Capture the cell that displays the provided text and extract its (x, y) central coordinate. 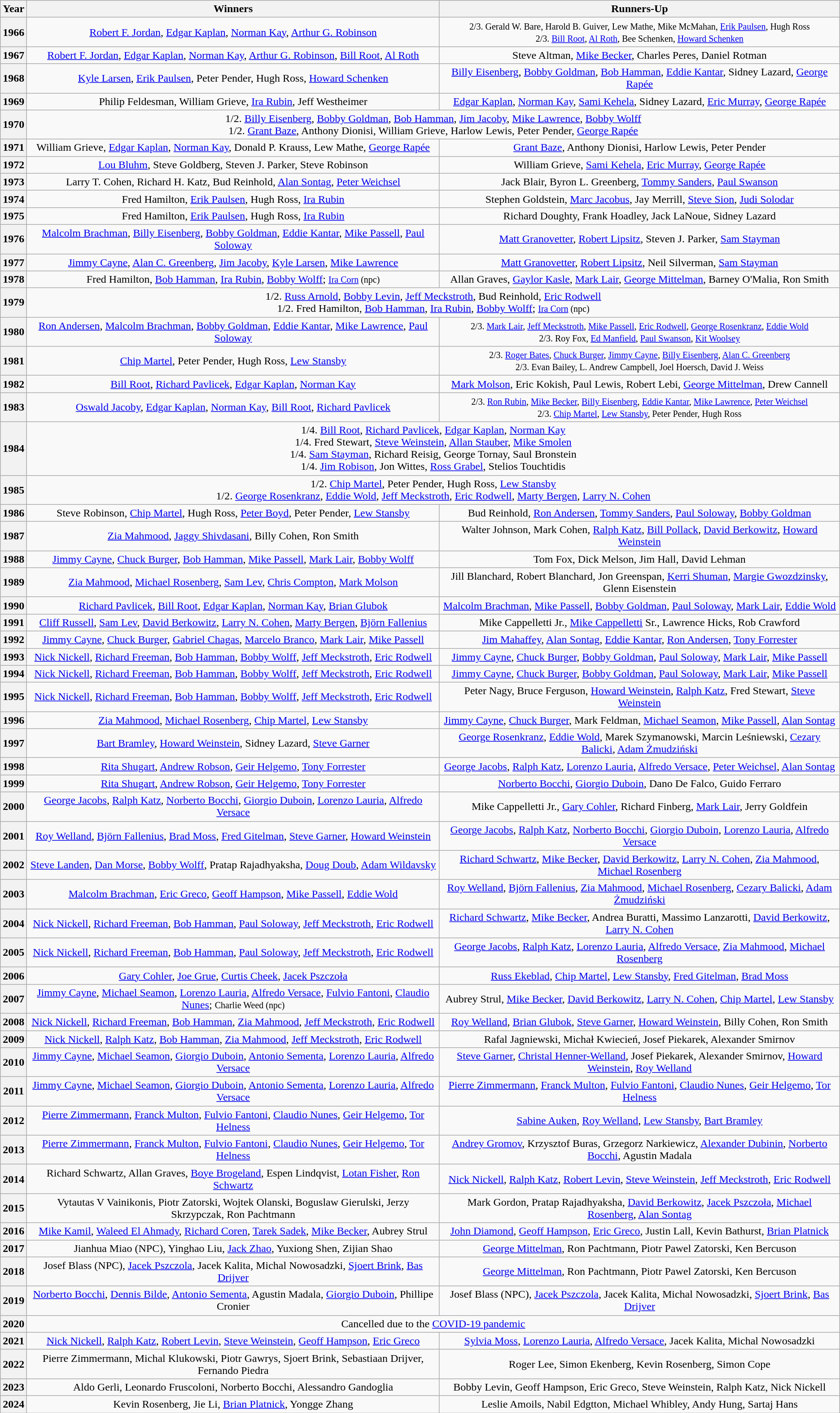
2013 (13, 1150)
1966 (13, 32)
2008 (13, 1022)
Jimmy Cayne, Chuck Burger, Bob Hamman, Mike Passell, Mark Lair, Bobby Wolff (233, 559)
1993 (13, 656)
Runners-Up (639, 9)
1986 (13, 513)
Steve Robinson, Chip Martel, Hugh Ross, Peter Boyd, Peter Pender, Lew Stansby (233, 513)
Steve Landen, Dan Morse, Bobby Wolff, Pratap Rajadhyaksha, Doug Doub, Adam Wildavsky (233, 865)
Robert F. Jordan, Edgar Kaplan, Norman Kay, Arthur G. Robinson (233, 32)
Mike Cappelletti Jr., Gary Cohler, Richard Finberg, Mark Lair, Jerry Goldfein (639, 807)
Year (13, 9)
2018 (13, 1272)
Russ Ekeblad, Chip Martel, Lew Stansby, Fred Gitelman, Brad Moss (639, 976)
Walter Johnson, Mark Cohen, Ralph Katz, Bill Pollack, David Berkowitz, Howard Weinstein (639, 536)
Bart Bramley, Howard Weinstein, Sidney Lazard, Steve Garner (233, 743)
1989 (13, 582)
2009 (13, 1039)
Richard Schwartz, Mike Becker, David Berkowitz, Larry N. Cohen, Zia Mahmood, Michael Rosenberg (639, 865)
1976 (13, 239)
2001 (13, 836)
Nick Nickell, Ralph Katz, Robert Levin, Steve Weinstein, Jeff Meckstroth, Eric Rodwell (639, 1179)
1977 (13, 262)
William Grieve, Sami Kehela, Eric Murray, George Rapée (639, 165)
2004 (13, 923)
Fred Hamilton, Bob Hamman, Ira Rubin, Bobby Wolff; Ira Corn (npc) (233, 280)
1987 (13, 536)
Cliff Russell, Sam Lev, David Berkowitz, Larry N. Cohen, Marty Bergen, Björn Fallenius (233, 622)
1967 (13, 55)
1/2. Russ Arnold, Bobby Levin, Jeff Meckstroth, Bud Reinhold, Eric Rodwell1/2. Fred Hamilton, Bob Hamman, Ira Rubin, Bobby Wolff; Ira Corn (npc) (433, 302)
2006 (13, 976)
Larry T. Cohen, Richard H. Katz, Bud Reinhold, Alan Sontag, Peter Weichsel (233, 182)
Zia Mahmood, Michael Rosenberg, Chip Martel, Lew Stansby (233, 720)
Tom Fox, Dick Melson, Jim Hall, David Lehman (639, 559)
1/2. Chip Martel, Peter Pender, Hugh Ross, Lew Stansby1/2. George Rosenkranz, Eddie Wold, Jeff Meckstroth, Eric Rodwell, Marty Bergen, Larry N. Cohen (433, 490)
1990 (13, 605)
Richard Schwartz, Allan Graves, Boye Brogeland, Espen Lindqvist, Lotan Fisher, Ron Schwartz (233, 1179)
William Grieve, Edgar Kaplan, Norman Kay, Donald P. Krauss, Lew Mathe, George Rapée (233, 148)
Vytautas V Vainikonis, Piotr Zatorski, Wojtek Olanski, Boguslaw Gierulski, Jerzy Skrzypczak, Ron Pachtmann (233, 1208)
Winners (233, 9)
2022 (13, 1364)
Philip Feldesman, William Grieve, Ira Rubin, Jeff Westheimer (233, 101)
1994 (13, 674)
Jianhua Miao (NPC), Yinghao Liu, Jack Zhao, Yuxiong Shen, Zijian Shao (233, 1248)
1984 (13, 449)
Nick Nickell, Ralph Katz, Robert Levin, Steve Weinstein, Geoff Hampson, Eric Greco (233, 1341)
Chip Martel, Peter Pender, Hugh Ross, Lew Stansby (233, 361)
Zia Mahmood, Michael Rosenberg, Sam Lev, Chris Compton, Mark Molson (233, 582)
Jack Blair, Byron L. Greenberg, Tommy Sanders, Paul Swanson (639, 182)
Malcolm Brachman, Billy Eisenberg, Bobby Goldman, Eddie Kantar, Mike Passell, Paul Soloway (233, 239)
Matt Granovetter, Robert Lipsitz, Neil Silverman, Sam Stayman (639, 262)
2024 (13, 1404)
Bill Root, Richard Pavlicek, Edgar Kaplan, Norman Kay (233, 384)
Norberto Bocchi, Giorgio Duboin, Dano De Falco, Guido Ferraro (639, 783)
Roy Welland, Brian Glubok, Steve Garner, Howard Weinstein, Billy Cohen, Ron Smith (639, 1022)
Rafal Jagniewski, Michał Kwiecień, Josef Piekarek, Alexander Smirnov (639, 1039)
Grant Baze, Anthony Dionisi, Harlow Lewis, Peter Pender (639, 148)
2019 (13, 1300)
2007 (13, 999)
Lou Bluhm, Steve Goldberg, Steven J. Parker, Steve Robinson (233, 165)
Leslie Amoils, Nabil Edgtton, Michael Whibley, Andy Hung, Sartaj Hans (639, 1404)
Andrey Gromov, Krzysztof Buras, Grzegorz Narkiewicz, Alexander Dubinin, Norberto Bocchi, Agustin Madala (639, 1150)
1973 (13, 182)
1988 (13, 559)
2/3. Ron Rubin, Mike Becker, Billy Eisenberg, Eddie Kantar, Mike Lawrence, Peter Weichsel 2/3. Chip Martel, Lew Stansby, Peter Pender, Hugh Ross (639, 407)
George Jacobs, Ralph Katz, Lorenzo Lauria, Alfredo Versace, Peter Weichsel, Alan Sontag (639, 766)
Gary Cohler, Joe Grue, Curtis Cheek, Jacek Pszczoła (233, 976)
2016 (13, 1231)
Jimmy Cayne, Chuck Burger, Mark Feldman, Michael Seamon, Mike Passell, Alan Sontag (639, 720)
Jim Mahaffey, Alan Sontag, Eddie Kantar, Ron Andersen, Tony Forrester (639, 639)
Roger Lee, Simon Ekenberg, Kevin Rosenberg, Simon Cope (639, 1364)
1999 (13, 783)
2015 (13, 1208)
2010 (13, 1063)
1997 (13, 743)
2002 (13, 865)
2020 (13, 1324)
1972 (13, 165)
Richard Schwartz, Mike Becker, Andrea Buratti, Massimo Lanzarotti, David Berkowitz, Larry N. Cohen (639, 923)
Stephen Goldstein, Marc Jacobus, Jay Merrill, Steve Sion, Judi Solodar (639, 199)
2000 (13, 807)
1992 (13, 639)
Steve Garner, Christal Henner-Welland, Josef Piekarek, Alexander Smirnov, Howard Weinstein, Roy Welland (639, 1063)
2017 (13, 1248)
Jimmy Cayne, Michael Seamon, Lorenzo Lauria, Alfredo Versace, Fulvio Fantoni, Claudio Nunes; Charlie Weed (npc) (233, 999)
1996 (13, 720)
1975 (13, 216)
Aubrey Strul, Mike Becker, David Berkowitz, Larry N. Cohen, Chip Martel, Lew Stansby (639, 999)
1982 (13, 384)
1971 (13, 148)
Edgar Kaplan, Norman Kay, Sami Kehela, Sidney Lazard, Eric Murray, George Rapée (639, 101)
Cancelled due to the COVID-19 pandemic (433, 1324)
1983 (13, 407)
Peter Nagy, Bruce Ferguson, Howard Weinstein, Ralph Katz, Fred Stewart, Steve Weinstein (639, 697)
Mark Molson, Eric Kokish, Paul Lewis, Robert Lebi, George Mittelman, Drew Cannell (639, 384)
1974 (13, 199)
Mike Cappelletti Jr., Mike Cappelletti Sr., Lawrence Hicks, Rob Crawford (639, 622)
Nick Nickell, Richard Freeman, Bob Hamman, Zia Mahmood, Jeff Meckstroth, Eric Rodwell (233, 1022)
Zia Mahmood, Jaggy Shivdasani, Billy Cohen, Ron Smith (233, 536)
1979 (13, 302)
Norberto Bocchi, Dennis Bilde, Antonio Sementa, Agustin Madala, Giorgio Duboin, Phillipe Cronier (233, 1300)
2003 (13, 894)
Richard Doughty, Frank Hoadley, Jack LaNoue, Sidney Lazard (639, 216)
2011 (13, 1091)
Sabine Auken, Roy Welland, Lew Stansby, Bart Bramley (639, 1121)
Jimmy Cayne, Chuck Burger, Gabriel Chagas, Marcelo Branco, Mark Lair, Mike Passell (233, 639)
Malcolm Brachman, Eric Greco, Geoff Hampson, Mike Passell, Eddie Wold (233, 894)
2/3. Gerald W. Bare, Harold B. Guiver, Lew Mathe, Mike McMahan, Erik Paulsen, Hugh Ross 2/3. Bill Root, Al Roth, Bee Schenken, Howard Schenken (639, 32)
Mike Kamil, Waleed El Ahmady, Richard Coren, Tarek Sadek, Mike Becker, Aubrey Strul (233, 1231)
Pierre Zimmermann, Michal Klukowski, Piotr Gawrys, Sjoert Brink, Sebastiaan Drijver, Fernando Piedra (233, 1364)
2005 (13, 952)
Matt Granovetter, Robert Lipsitz, Steven J. Parker, Sam Stayman (639, 239)
Billy Eisenberg, Bobby Goldman, Bob Hamman, Eddie Kantar, Sidney Lazard, George Rapée (639, 78)
Oswald Jacoby, Edgar Kaplan, Norman Kay, Bill Root, Richard Pavlicek (233, 407)
Jimmy Cayne, Alan C. Greenberg, Jim Jacoby, Kyle Larsen, Mike Lawrence (233, 262)
2023 (13, 1387)
Roy Welland, Björn Fallenius, Brad Moss, Fred Gitelman, Steve Garner, Howard Weinstein (233, 836)
Kevin Rosenberg, Jie Li, Brian Platnick, Yongge Zhang (233, 1404)
1985 (13, 490)
John Diamond, Geoff Hampson, Eric Greco, Justin Lall, Kevin Bathurst, Brian Platnick (639, 1231)
1981 (13, 361)
1995 (13, 697)
2/3. Mark Lair, Jeff Meckstroth, Mike Passell, Eric Rodwell, George Rosenkranz, Eddie Wold 2/3. Roy Fox, Ed Manfield, Paul Swanson, Kit Woolsey (639, 332)
2012 (13, 1121)
Aldo Gerli, Leonardo Fruscoloni, Norberto Bocchi, Alessandro Gandoglia (233, 1387)
Malcolm Brachman, Mike Passell, Bobby Goldman, Paul Soloway, Mark Lair, Eddie Wold (639, 605)
Bud Reinhold, Ron Andersen, Tommy Sanders, Paul Soloway, Bobby Goldman (639, 513)
Robert F. Jordan, Edgar Kaplan, Norman Kay, Arthur G. Robinson, Bill Root, Al Roth (233, 55)
1991 (13, 622)
George Rosenkranz, Eddie Wold, Marek Szymanowski, Marcin Leśniewski, Cezary Balicki, Adam Żmudziński (639, 743)
2021 (13, 1341)
2014 (13, 1179)
1969 (13, 101)
Bobby Levin, Geoff Hampson, Eric Greco, Steve Weinstein, Ralph Katz, Nick Nickell (639, 1387)
1998 (13, 766)
Allan Graves, Gaylor Kasle, Mark Lair, George Mittelman, Barney O'Malia, Ron Smith (639, 280)
1968 (13, 78)
Roy Welland, Björn Fallenius, Zia Mahmood, Michael Rosenberg, Cezary Balicki, Adam Żmudziński (639, 894)
Nick Nickell, Ralph Katz, Bob Hamman, Zia Mahmood, Jeff Meckstroth, Eric Rodwell (233, 1039)
Mark Gordon, Pratap Rajadhyaksha, David Berkowitz, Jacek Pszczoła, Michael Rosenberg, Alan Sontag (639, 1208)
Kyle Larsen, Erik Paulsen, Peter Pender, Hugh Ross, Howard Schenken (233, 78)
Jill Blanchard, Robert Blanchard, Jon Greenspan, Kerri Shuman, Margie Gwozdzinsky, Glenn Eisenstein (639, 582)
1980 (13, 332)
2/3. Roger Bates, Chuck Burger, Jimmy Cayne, Billy Eisenberg, Alan C. Greenberg 2/3. Evan Bailey, L. Andrew Campbell, Joel Hoersch, David J. Weiss (639, 361)
Ron Andersen, Malcolm Brachman, Bobby Goldman, Eddie Kantar, Mike Lawrence, Paul Soloway (233, 332)
1978 (13, 280)
Sylvia Moss, Lorenzo Lauria, Alfredo Versace, Jacek Kalita, Michal Nowosadzki (639, 1341)
Steve Altman, Mike Becker, Charles Peres, Daniel Rotman (639, 55)
Richard Pavlicek, Bill Root, Edgar Kaplan, Norman Kay, Brian Glubok (233, 605)
George Jacobs, Ralph Katz, Lorenzo Lauria, Alfredo Versace, Zia Mahmood, Michael Rosenberg (639, 952)
1970 (13, 125)
